Detect which cell encompasses the target text, then output its (X, Y) center coordinate. 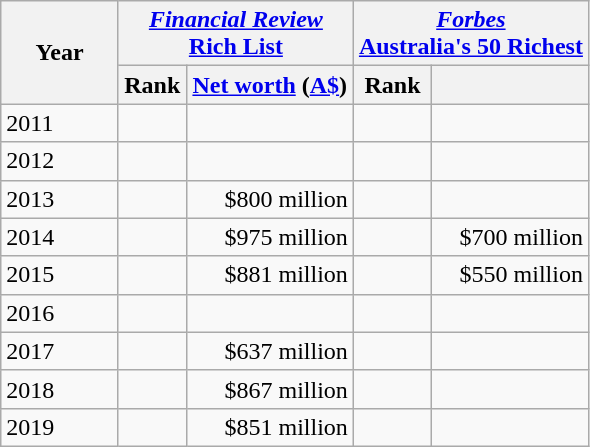
$867 million (270, 389)
$851 million (270, 427)
$881 million (270, 275)
2015 (60, 275)
2013 (60, 199)
2017 (60, 351)
$700 million (510, 237)
2016 (60, 313)
2011 (60, 123)
2012 (60, 161)
$550 million (510, 275)
$800 million (270, 199)
ForbesAustralia's 50 Richest (470, 34)
2018 (60, 389)
$975 million (270, 237)
Financial ReviewRich List (236, 34)
2019 (60, 427)
2014 (60, 237)
Net worth (A$) (270, 85)
$637 million (270, 351)
Year (60, 52)
